Output the [X, Y] coordinate of the center of the cell containing the given text.  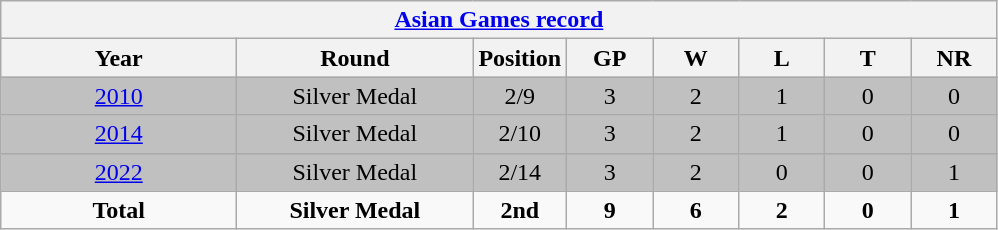
L [782, 58]
2/10 [520, 134]
W [696, 58]
9 [610, 210]
2nd [520, 210]
Year [119, 58]
Asian Games record [499, 20]
Total [119, 210]
Round [355, 58]
2/9 [520, 96]
2/14 [520, 172]
GP [610, 58]
2014 [119, 134]
T [868, 58]
2022 [119, 172]
NR [954, 58]
6 [696, 210]
2010 [119, 96]
Position [520, 58]
